Identify which cell holds the provided text, then report its (X, Y) central coordinate. 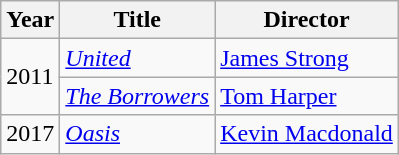
James Strong (307, 58)
Year (30, 20)
2011 (30, 77)
United (138, 58)
2017 (30, 134)
Kevin Macdonald (307, 134)
Title (138, 20)
Tom Harper (307, 96)
The Borrowers (138, 96)
Oasis (138, 134)
Director (307, 20)
